Capture the cell that displays the provided text and extract its [x, y] central coordinate. 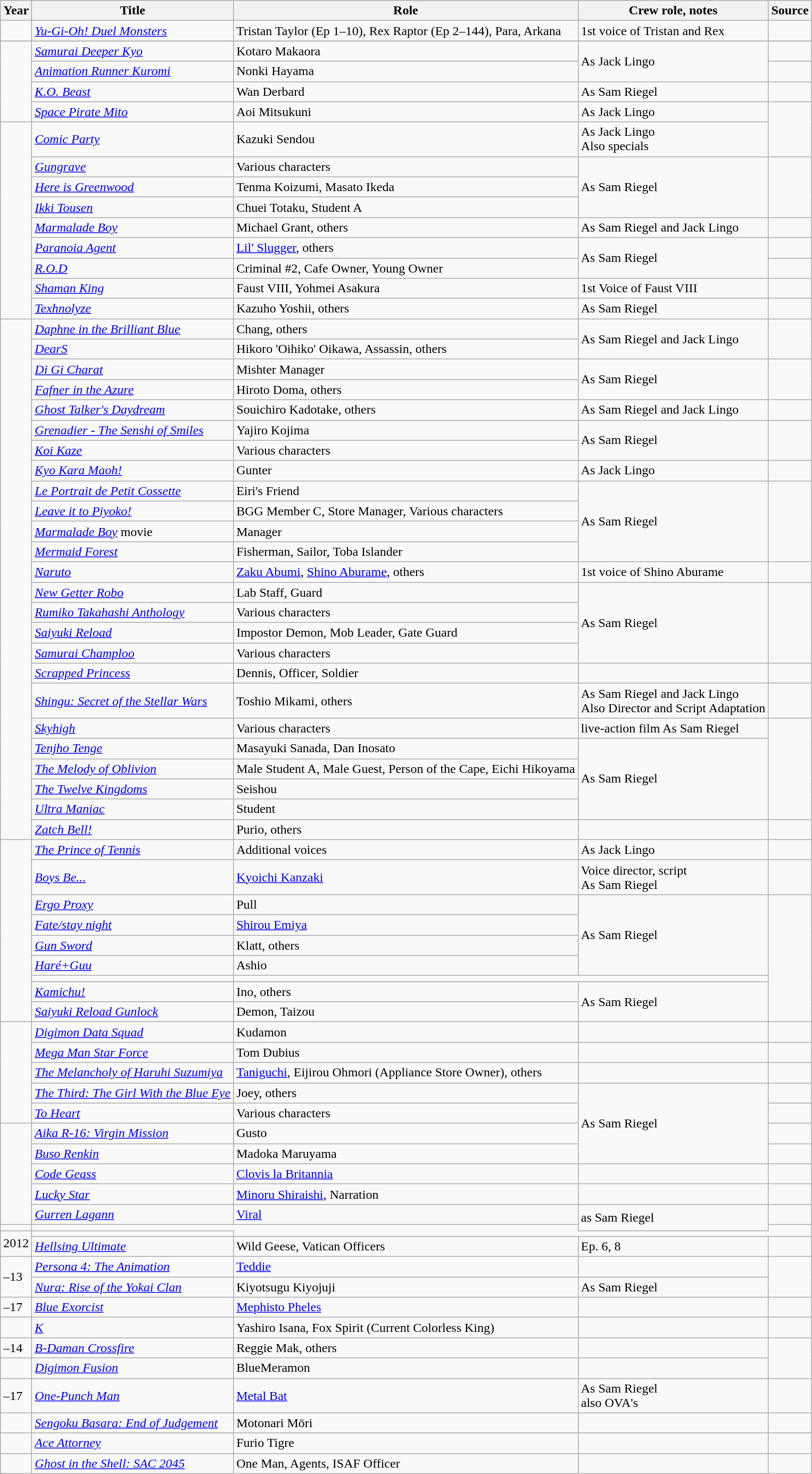
Faust VIII, Yohmei Asakura [406, 289]
The Third: The Girl With the Blue Eye [133, 1093]
Source [790, 11]
Di Gi Charat [133, 369]
as Sam Riegel [673, 1217]
Aoi Mitsukuni [406, 112]
Mishter Manager [406, 369]
K.O. Beast [133, 92]
Minoru Shiraishi, Narration [406, 1194]
Paranoia Agent [133, 248]
Leave it to Piyoko! [133, 511]
Male Student A, Male Guest, Person of the Cape, Eichi Hikoyama [406, 769]
Gungrave [133, 167]
Marmalade Boy movie [133, 531]
Purio, others [406, 829]
Nura: Rise of the Yokai Clan [133, 1287]
Michael Grant, others [406, 227]
live-action film As Sam Riegel [673, 728]
Kyo Kara Maoh! [133, 471]
Taniguchi, Eijirou Ohmori (Appliance Store Owner), others [406, 1073]
Daphne in the Brilliant Blue [133, 329]
Joey, others [406, 1093]
–14 [16, 1348]
Naruto [133, 572]
Teddie [406, 1267]
Code Geass [133, 1174]
Yashiro Isana, Fox Spirit (Current Colorless King) [406, 1328]
Gusto [406, 1133]
Blue Exorcist [133, 1307]
To Heart [133, 1113]
Samurai Champloo [133, 653]
Motonari Mōri [406, 1423]
Kazuho Yoshii, others [406, 309]
Student [406, 809]
Dennis, Officer, Soldier [406, 673]
–13 [16, 1277]
Criminal #2, Cafe Owner, Young Owner [406, 268]
Comic Party [133, 139]
BGG Member C, Store Manager, Various characters [406, 511]
BlueMeramon [406, 1368]
New Getter Robo [133, 592]
Ergo Proxy [133, 904]
Madoka Maruyama [406, 1154]
Mega Man Star Force [133, 1052]
Gun Sword [133, 945]
Ashio [406, 966]
Seishou [406, 789]
Animation Runner Kuromi [133, 71]
As Sam Riegel and Jack LingoAlso Director and Script Adaptation [673, 701]
1st Voice of Faust VIII [673, 289]
Here is Greenwood [133, 187]
Mephisto Pheles [406, 1307]
Pull [406, 904]
K [133, 1328]
Tenma Koizumi, Masato Ikeda [406, 187]
Kudamon [406, 1032]
Ghost Talker's Daydream [133, 410]
Space Pirate Mito [133, 112]
Reggie Mak, others [406, 1348]
Boys Be... [133, 877]
Hellsing Ultimate [133, 1247]
Year [16, 11]
The Melancholy of Haruhi Suzumiya [133, 1073]
Gurren Lagann [133, 1214]
Klatt, others [406, 945]
Impostor Demon, Mob Leader, Gate Guard [406, 633]
Le Portrait de Petit Cossette [133, 491]
Viral [406, 1214]
Saiyuki Reload Gunlock [133, 1012]
Haré+Guu [133, 966]
1st voice of Shino Aburame [673, 572]
Yajiro Kojima [406, 430]
Buso Renkin [133, 1154]
Hiroto Doma, others [406, 390]
DearS [133, 349]
Digimon Data Squad [133, 1032]
Additional voices [406, 850]
Hikoro 'Oihiko' Oikawa, Assassin, others [406, 349]
Wan Derbard [406, 92]
Shingu: Secret of the Stellar Wars [133, 701]
Kamichu! [133, 992]
Koi Kaze [133, 450]
Ultra Maniac [133, 809]
Digimon Fusion [133, 1368]
Lucky Star [133, 1194]
Clovis la Britannia [406, 1174]
The Twelve Kingdoms [133, 789]
Zatch Bell! [133, 829]
Toshio Mikami, others [406, 701]
Shaman King [133, 289]
Lab Staff, Guard [406, 592]
Metal Bat [406, 1396]
One Man, Agents, ISAF Officer [406, 1463]
Scrapped Princess [133, 673]
Ep. 6, 8 [673, 1247]
Chuei Totaku, Student A [406, 207]
Kyoichi Kanzaki [406, 877]
One-Punch Man [133, 1396]
Kiyotsugu Kiyojuji [406, 1287]
Chang, others [406, 329]
Tom Dubius [406, 1052]
Crew role, notes [673, 11]
Voice director, scriptAs Sam Riegel [673, 877]
Fisherman, Sailor, Toba Islander [406, 551]
R.O.D [133, 268]
1st voice of Tristan and Rex [673, 31]
Aika R-16: Virgin Mission [133, 1133]
Ino, others [406, 992]
Ikki Tousen [133, 207]
Eiri's Friend [406, 491]
Zaku Abumi, Shino Aburame, others [406, 572]
Gunter [406, 471]
Wild Geese, Vatican Officers [406, 1247]
Shirou Emiya [406, 925]
Masayuki Sanada, Dan Inosato [406, 748]
Persona 4: The Animation [133, 1267]
Role [406, 11]
Saiyuki Reload [133, 633]
Skyhigh [133, 728]
Ghost in the Shell: SAC 2045 [133, 1463]
Title [133, 11]
Samurai Deeper Kyo [133, 51]
Yu-Gi-Oh! Duel Monsters [133, 31]
Souichiro Kadotake, others [406, 410]
Rumiko Takahashi Anthology [133, 613]
Kazuki Sendou [406, 139]
Furio Tigre [406, 1443]
Fafner in the Azure [133, 390]
Lil' Slugger, others [406, 248]
Ace Attorney [133, 1443]
Manager [406, 531]
Tristan Taylor (Ep 1–10), Rex Raptor (Ep 2–144), Para, Arkana [406, 31]
The Melody of Oblivion [133, 769]
Fate/stay night [133, 925]
Mermaid Forest [133, 551]
Sengoku Basara: End of Judgement [133, 1423]
Tenjho Tenge [133, 748]
Demon, Taizou [406, 1012]
Marmalade Boy [133, 227]
Texhnolyze [133, 309]
The Prince of Tennis [133, 850]
As Jack LingoAlso specials [673, 139]
Grenadier - The Senshi of Smiles [133, 430]
Kotaro Makaora [406, 51]
2012 [16, 1244]
Nonki Hayama [406, 71]
As Sam Riegel also OVA's [673, 1396]
B-Daman Crossfire [133, 1348]
